Return [X, Y] of the center of cell containing provided text 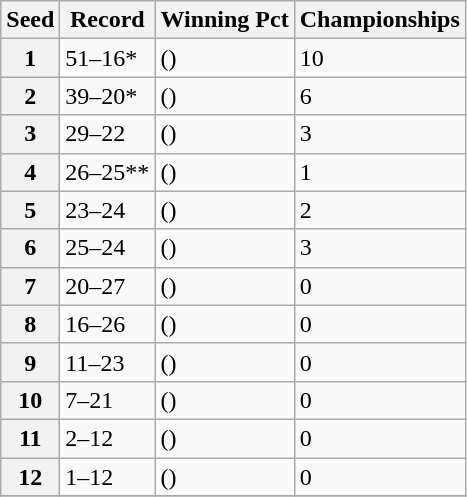
25–24 [108, 248]
1–12 [108, 477]
Record [108, 20]
2–12 [108, 438]
8 [30, 324]
26–25** [108, 172]
12 [30, 477]
Winning Pct [224, 20]
9 [30, 362]
16–26 [108, 324]
5 [30, 210]
11 [30, 438]
29–22 [108, 134]
51–16* [108, 58]
11–23 [108, 362]
7 [30, 286]
Championships [380, 20]
4 [30, 172]
20–27 [108, 286]
23–24 [108, 210]
39–20* [108, 96]
Seed [30, 20]
7–21 [108, 400]
